Capture the cell that displays the provided text and extract its [x, y] central coordinate. 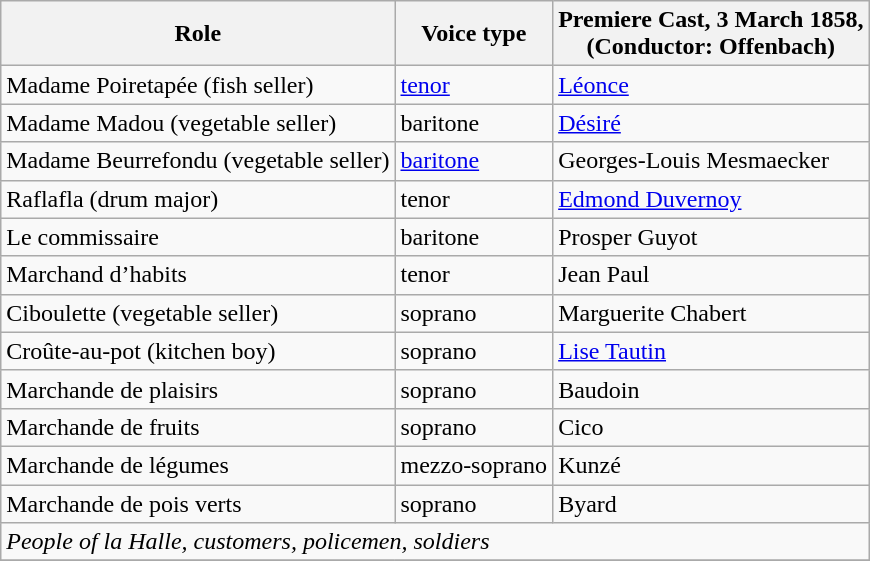
Premiere Cast, 3 March 1858,(Conductor: Offenbach) [711, 34]
mezzo-soprano [474, 465]
Edmond Duvernoy [711, 199]
Cico [711, 427]
Croûte-au-pot (kitchen boy) [198, 351]
Ciboulette (vegetable seller) [198, 313]
Marchand d’habits [198, 275]
Role [198, 34]
Byard [711, 503]
Madame Madou (vegetable seller) [198, 123]
Madame Beurrefondu (vegetable seller) [198, 161]
Désiré [711, 123]
Jean Paul [711, 275]
People of la Halle, customers, policemen, soldiers [435, 542]
Lise Tautin [711, 351]
Marguerite Chabert [711, 313]
Raflafla (drum major) [198, 199]
Baudoin [711, 389]
Georges-Louis Mesmaecker [711, 161]
Marchande de plaisirs [198, 389]
Léonce [711, 85]
Prosper Guyot [711, 237]
Madame Poiretapée (fish seller) [198, 85]
Marchande de pois verts [198, 503]
Kunzé [711, 465]
Voice type [474, 34]
Marchande de légumes [198, 465]
Marchande de fruits [198, 427]
Le commissaire [198, 237]
